Scan for the cell matching the given text and deliver its [X, Y] coordinate at center. 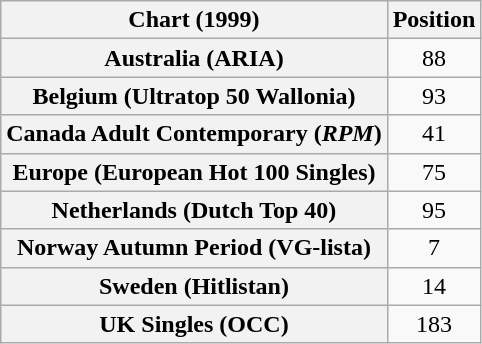
88 [434, 58]
93 [434, 96]
Netherlands (Dutch Top 40) [194, 210]
Position [434, 20]
41 [434, 134]
Europe (European Hot 100 Singles) [194, 172]
95 [434, 210]
75 [434, 172]
Chart (1999) [194, 20]
Norway Autumn Period (VG-lista) [194, 248]
Canada Adult Contemporary (RPM) [194, 134]
Australia (ARIA) [194, 58]
14 [434, 286]
7 [434, 248]
183 [434, 324]
UK Singles (OCC) [194, 324]
Sweden (Hitlistan) [194, 286]
Belgium (Ultratop 50 Wallonia) [194, 96]
